Scan for the cell matching the given text and deliver its (X, Y) coordinate at center. 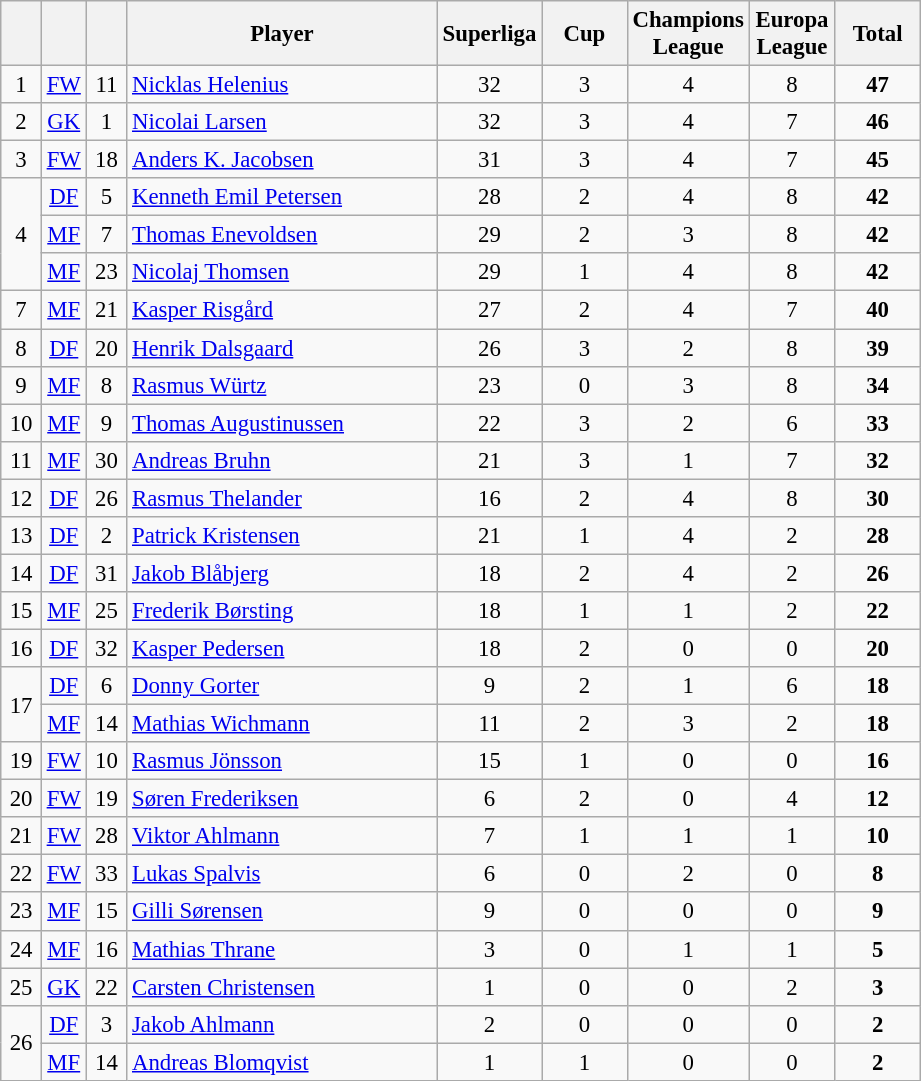
Champions League (688, 34)
17 (22, 704)
Player (282, 34)
Cup (585, 34)
47 (878, 85)
Viktor Ahlmann (282, 836)
Thomas Enevoldsen (282, 235)
Nicolai Larsen (282, 122)
39 (878, 348)
Mathias Thrane (282, 949)
Europa League (792, 34)
Henrik Dalsgaard (282, 348)
Anders K. Jacobsen (282, 160)
Carsten Christensen (282, 987)
Andreas Bruhn (282, 460)
Gilli Sørensen (282, 912)
Kasper Pedersen (282, 648)
40 (878, 310)
13 (22, 536)
27 (489, 310)
Donny Gorter (282, 686)
Kasper Risgård (282, 310)
Jakob Ahlmann (282, 1024)
Total (878, 34)
Kenneth Emil Petersen (282, 197)
24 (22, 949)
Nicolaj Thomsen (282, 273)
45 (878, 160)
Superliga (489, 34)
34 (878, 385)
Rasmus Jönsson (282, 761)
46 (878, 122)
Frederik Børsting (282, 611)
Patrick Kristensen (282, 536)
Rasmus Thelander (282, 498)
Mathias Wichmann (282, 724)
Søren Frederiksen (282, 799)
Jakob Blåbjerg (282, 573)
Andreas Blomqvist (282, 1062)
Nicklas Helenius (282, 85)
Lukas Spalvis (282, 874)
Rasmus Würtz (282, 385)
Thomas Augustinussen (282, 423)
